Return the [x, y] coordinate for the center point of the cell that contains the specified text.  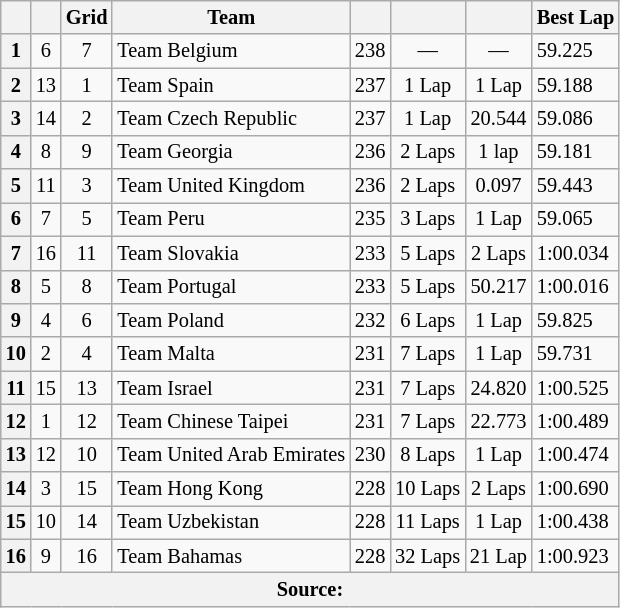
1:00.438 [576, 522]
Team Slovakia [231, 253]
1:00.034 [576, 253]
Team United Arab Emirates [231, 455]
Team Czech Republic [231, 118]
32 Laps [428, 556]
238 [370, 51]
59.731 [576, 354]
1:00.525 [576, 388]
Source: [310, 589]
59.443 [576, 186]
Grid [87, 17]
6 Laps [428, 320]
10 Laps [428, 489]
232 [370, 320]
21 Lap [498, 556]
1:00.690 [576, 489]
Team Israel [231, 388]
230 [370, 455]
Team Hong Kong [231, 489]
59.065 [576, 219]
59.188 [576, 85]
20.544 [498, 118]
59.825 [576, 320]
Team Portugal [231, 287]
Team Belgium [231, 51]
Best Lap [576, 17]
Team Bahamas [231, 556]
Team Georgia [231, 152]
Team Uzbekistan [231, 522]
1:00.489 [576, 421]
1:00.016 [576, 287]
235 [370, 219]
59.086 [576, 118]
Team Chinese Taipei [231, 421]
Team Poland [231, 320]
22.773 [498, 421]
59.181 [576, 152]
24.820 [498, 388]
3 Laps [428, 219]
1 lap [498, 152]
11 Laps [428, 522]
59.225 [576, 51]
50.217 [498, 287]
Team [231, 17]
1:00.923 [576, 556]
Team Spain [231, 85]
Team Peru [231, 219]
Team Malta [231, 354]
8 Laps [428, 455]
0.097 [498, 186]
Team United Kingdom [231, 186]
1:00.474 [576, 455]
